Search for the cell housing the specified text and yield its [X, Y] center coordinate. 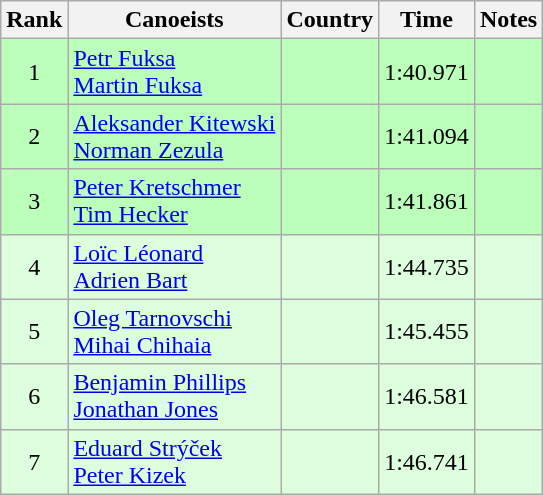
1:40.971 [427, 72]
Loïc LéonardAdrien Bart [174, 266]
1:45.455 [427, 332]
4 [34, 266]
3 [34, 202]
6 [34, 396]
1 [34, 72]
Time [427, 20]
1:44.735 [427, 266]
Aleksander KitewskiNorman Zezula [174, 136]
5 [34, 332]
1:46.741 [427, 462]
Eduard StrýčekPeter Kizek [174, 462]
Country [330, 20]
1:41.861 [427, 202]
2 [34, 136]
Notes [508, 20]
Benjamin PhillipsJonathan Jones [174, 396]
7 [34, 462]
Petr FuksaMartin Fuksa [174, 72]
1:41.094 [427, 136]
Peter KretschmerTim Hecker [174, 202]
Canoeists [174, 20]
1:46.581 [427, 396]
Oleg TarnovschiMihai Chihaia [174, 332]
Rank [34, 20]
